Search for the cell housing the specified text and yield its (X, Y) center coordinate. 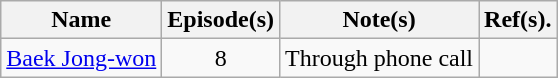
Through phone call (380, 58)
Ref(s). (518, 20)
8 (221, 58)
Name (82, 20)
Baek Jong-won (82, 58)
Episode(s) (221, 20)
Note(s) (380, 20)
